Identify which cell holds the provided text, then report its [x, y] central coordinate. 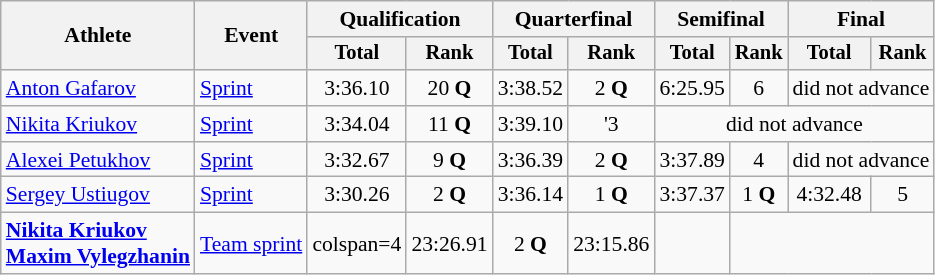
6 [759, 88]
3:36.10 [356, 88]
3:39.10 [530, 124]
3:30.26 [356, 195]
23:15.86 [611, 244]
Nikita Kriukov [98, 124]
Team sprint [251, 244]
3:32.67 [356, 160]
9 Q [449, 160]
'3 [611, 124]
20 Q [449, 88]
4 [759, 160]
3:34.04 [356, 124]
3:36.14 [530, 195]
6:25.95 [692, 88]
colspan=4 [356, 244]
Athlete [98, 36]
5 [903, 195]
Anton Gafarov [98, 88]
Qualification [400, 19]
Final [862, 19]
Quarterfinal [574, 19]
23:26.91 [449, 244]
Event [251, 36]
11 Q [449, 124]
Semifinal [720, 19]
4:32.48 [830, 195]
3:36.39 [530, 160]
3:38.52 [530, 88]
Sergey Ustiugov [98, 195]
Alexei Petukhov [98, 160]
3:37.37 [692, 195]
3:37.89 [692, 160]
Nikita KriukovMaxim Vylegzhanin [98, 244]
